Identify which cell holds the provided text, then report its [x, y] central coordinate. 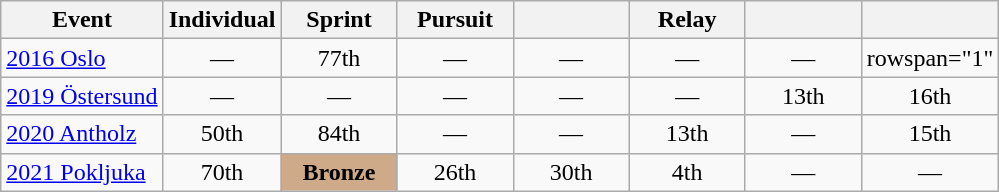
4th [687, 172]
16th [930, 96]
77th [339, 58]
Pursuit [455, 20]
Bronze [339, 172]
Sprint [339, 20]
2019 Östersund [82, 96]
15th [930, 134]
rowspan="1" [930, 58]
84th [339, 134]
Individual [222, 20]
30th [571, 172]
2016 Oslo [82, 58]
26th [455, 172]
50th [222, 134]
Relay [687, 20]
Event [82, 20]
2021 Pokljuka [82, 172]
2020 Antholz [82, 134]
70th [222, 172]
